Extract the [X, Y] coordinate from the center of the cell holding the provided text.  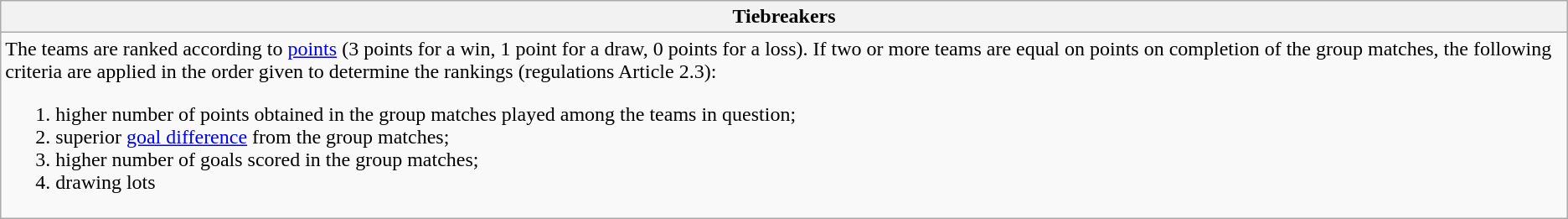
Tiebreakers [784, 17]
